From the cell containing the given text, extract its center point as [X, Y] coordinate. 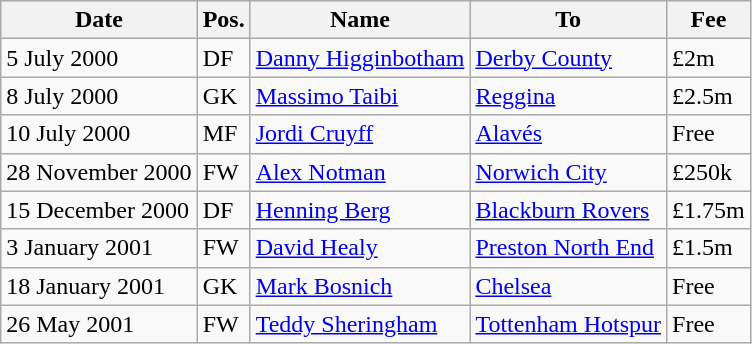
Blackburn Rovers [568, 210]
£2m [709, 58]
£1.5m [709, 248]
Jordi Cruyff [360, 134]
15 December 2000 [99, 210]
8 July 2000 [99, 96]
£250k [709, 172]
To [568, 20]
10 July 2000 [99, 134]
Name [360, 20]
Massimo Taibi [360, 96]
MF [224, 134]
£2.5m [709, 96]
28 November 2000 [99, 172]
Derby County [568, 58]
Danny Higginbotham [360, 58]
5 July 2000 [99, 58]
£1.75m [709, 210]
Preston North End [568, 248]
18 January 2001 [99, 286]
26 May 2001 [99, 324]
Alex Notman [360, 172]
Teddy Sheringham [360, 324]
Chelsea [568, 286]
David Healy [360, 248]
Tottenham Hotspur [568, 324]
Date [99, 20]
Pos. [224, 20]
Fee [709, 20]
Reggina [568, 96]
Henning Berg [360, 210]
Mark Bosnich [360, 286]
Alavés [568, 134]
Norwich City [568, 172]
3 January 2001 [99, 248]
